Scan for the cell matching the given text and deliver its (X, Y) coordinate at center. 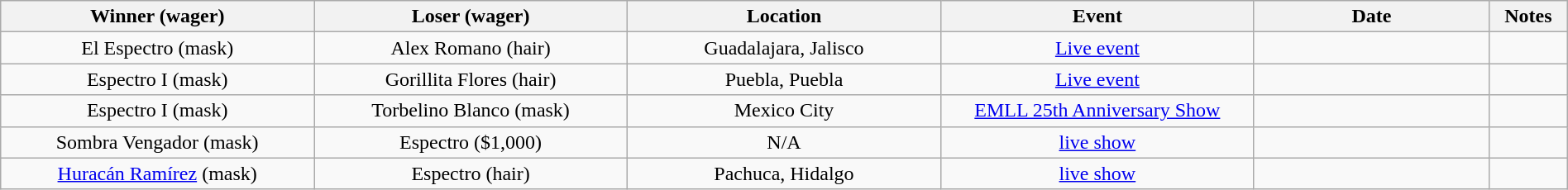
Event (1097, 17)
Puebla, Puebla (784, 79)
Espectro ($1,000) (471, 142)
Alex Romano (hair) (471, 48)
Gorillita Flores (hair) (471, 79)
Sombra Vengador (mask) (157, 142)
N/A (784, 142)
Winner (wager) (157, 17)
El Espectro (mask) (157, 48)
Location (784, 17)
Espectro (hair) (471, 173)
Mexico City (784, 111)
EMLL 25th Anniversary Show (1097, 111)
Torbelino Blanco (mask) (471, 111)
Loser (wager) (471, 17)
Pachuca, Hidalgo (784, 173)
Notes (1528, 17)
Date (1371, 17)
Huracán Ramírez (mask) (157, 173)
Guadalajara, Jalisco (784, 48)
